Locate the cell with the specified text and output its (X, Y) center coordinate. 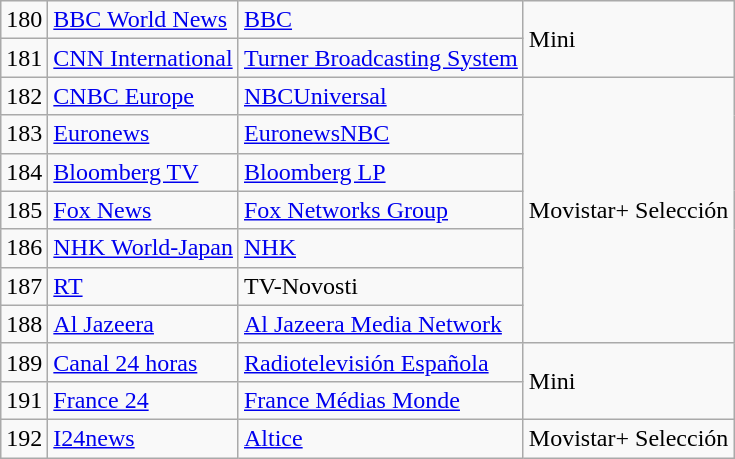
181 (24, 58)
BBC World News (144, 20)
186 (24, 248)
Bloomberg LP (380, 172)
CNN International (144, 58)
Euronews (144, 134)
NHK (380, 248)
Fox News (144, 210)
Al Jazeera Media Network (380, 324)
192 (24, 438)
RT (144, 286)
France 24 (144, 400)
EuronewsNBC (380, 134)
188 (24, 324)
France Médias Monde (380, 400)
Al Jazeera (144, 324)
TV-Novosti (380, 286)
Turner Broadcasting System (380, 58)
I24news (144, 438)
Altice (380, 438)
Radiotelevisión Española (380, 362)
191 (24, 400)
185 (24, 210)
183 (24, 134)
187 (24, 286)
NHK World-Japan (144, 248)
Fox Networks Group (380, 210)
184 (24, 172)
180 (24, 20)
189 (24, 362)
NBCUniversal (380, 96)
Canal 24 horas (144, 362)
Bloomberg TV (144, 172)
CNBC Europe (144, 96)
182 (24, 96)
BBC (380, 20)
